For the text-containing cell, return its midpoint in (X, Y) coordinate format. 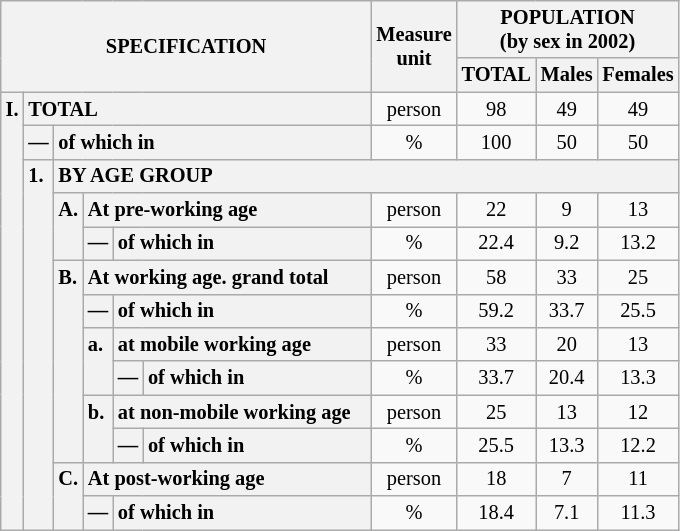
at non-mobile working age (242, 412)
I. (12, 311)
13.2 (638, 243)
22.4 (496, 243)
Measure unit (414, 46)
1. (38, 344)
9.2 (567, 243)
BY AGE GROUP (366, 176)
7.1 (567, 513)
At post-working age (227, 479)
POPULATION (by sex in 2002) (568, 29)
b. (98, 428)
At working age. grand total (227, 277)
11 (638, 479)
11.3 (638, 513)
Males (567, 75)
A. (68, 226)
B. (68, 361)
at mobile working age (242, 344)
20 (567, 344)
100 (496, 142)
20.4 (567, 378)
18 (496, 479)
7 (567, 479)
12.2 (638, 445)
98 (496, 109)
9 (567, 210)
58 (496, 277)
18.4 (496, 513)
59.2 (496, 311)
At pre-working age (227, 210)
12 (638, 412)
C. (68, 496)
a. (98, 360)
SPECIFICATION (186, 46)
Females (638, 75)
22 (496, 210)
